Capture the cell that displays the provided text and extract its [x, y] central coordinate. 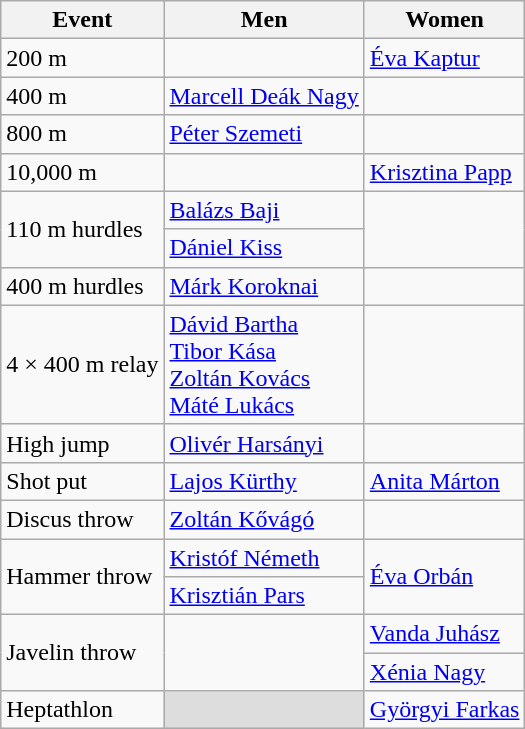
400 m hurdles [82, 286]
Éva Orbán [444, 576]
Zoltán Kővágó [264, 519]
Women [444, 20]
110 m hurdles [82, 229]
Anita Márton [444, 481]
Vanda Juhász [444, 634]
High jump [82, 443]
Krisztián Pars [264, 596]
4 × 400 m relay [82, 364]
Dániel Kiss [264, 248]
800 m [82, 134]
Péter Szemeti [264, 134]
10,000 m [82, 172]
Javelin throw [82, 653]
Lajos Kürthy [264, 481]
400 m [82, 96]
Dávid BarthaTibor KásaZoltán KovácsMáté Lukács [264, 364]
Márk Koroknai [264, 286]
Kristóf Németh [264, 557]
Heptathlon [82, 710]
Balázs Baji [264, 210]
Event [82, 20]
Discus throw [82, 519]
Men [264, 20]
200 m [82, 58]
Marcell Deák Nagy [264, 96]
Xénia Nagy [444, 672]
Krisztina Papp [444, 172]
Éva Kaptur [444, 58]
Györgyi Farkas [444, 710]
Hammer throw [82, 576]
Shot put [82, 481]
Olivér Harsányi [264, 443]
